Pinpoint the cell where the given text exists, returning its [x, y] midpoint coordinate. 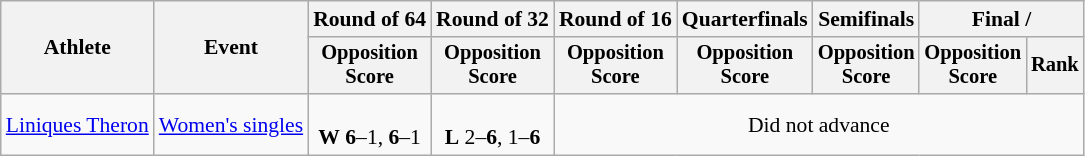
Round of 32 [492, 19]
Semifinals [866, 19]
Athlete [78, 48]
Rank [1055, 66]
W 6–1, 6–1 [370, 124]
Liniques Theron [78, 124]
Women's singles [231, 124]
Event [231, 48]
Final / [1001, 19]
L 2–6, 1–6 [492, 124]
Round of 16 [616, 19]
Round of 64 [370, 19]
Quarterfinals [745, 19]
Did not advance [819, 124]
